Locate the cell with the specified text and output its [X, Y] center coordinate. 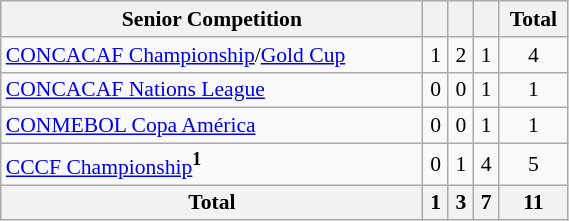
5 [534, 164]
2 [460, 55]
Senior Competition [212, 19]
CCCF Championship1 [212, 164]
11 [534, 203]
7 [486, 203]
CONCACAF Championship/Gold Cup [212, 55]
CONMEBOL Copa América [212, 126]
CONCACAF Nations League [212, 90]
3 [460, 203]
